Output the (X, Y) coordinate of the center of the cell containing the given text.  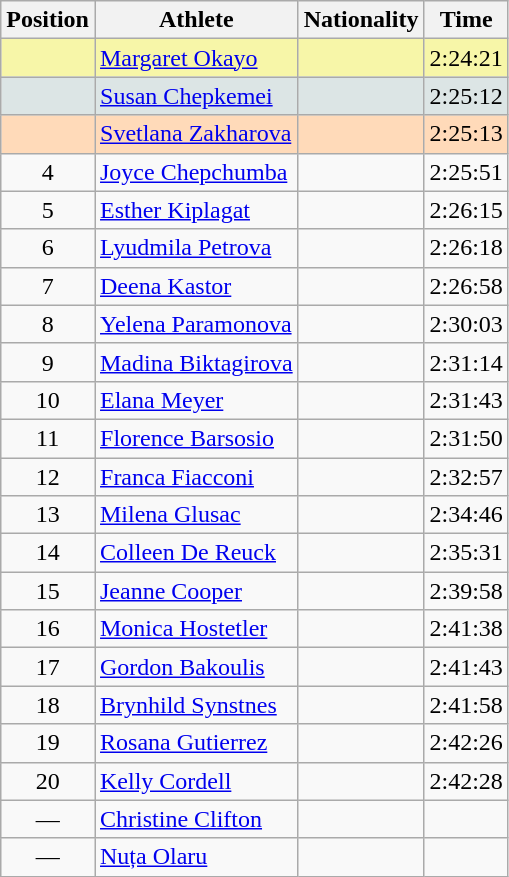
16 (48, 629)
Jeanne Cooper (196, 591)
Monica Hostetler (196, 629)
10 (48, 400)
Svetlana Zakharova (196, 134)
19 (48, 743)
2:26:15 (466, 210)
Yelena Paramonova (196, 324)
2:25:13 (466, 134)
Lyudmila Petrova (196, 248)
2:34:46 (466, 515)
6 (48, 248)
Kelly Cordell (196, 781)
2:24:21 (466, 58)
Elana Meyer (196, 400)
2:41:38 (466, 629)
Joyce Chepchumba (196, 172)
2:30:03 (466, 324)
8 (48, 324)
20 (48, 781)
Esther Kiplagat (196, 210)
5 (48, 210)
2:39:58 (466, 591)
9 (48, 362)
Rosana Gutierrez (196, 743)
Florence Barsosio (196, 438)
2:41:43 (466, 667)
17 (48, 667)
Madina Biktagirova (196, 362)
Colleen De Reuck (196, 553)
Christine Clifton (196, 819)
Athlete (196, 20)
Milena Glusac (196, 515)
14 (48, 553)
15 (48, 591)
2:25:51 (466, 172)
2:42:26 (466, 743)
Franca Fiacconi (196, 477)
Gordon Bakoulis (196, 667)
2:35:31 (466, 553)
2:31:43 (466, 400)
2:25:12 (466, 96)
Susan Chepkemei (196, 96)
11 (48, 438)
7 (48, 286)
2:26:58 (466, 286)
12 (48, 477)
18 (48, 705)
13 (48, 515)
Time (466, 20)
Nuța Olaru (196, 857)
2:31:50 (466, 438)
4 (48, 172)
2:31:14 (466, 362)
2:32:57 (466, 477)
2:42:28 (466, 781)
2:26:18 (466, 248)
2:41:58 (466, 705)
Nationality (361, 20)
Brynhild Synstnes (196, 705)
Position (48, 20)
Deena Kastor (196, 286)
Margaret Okayo (196, 58)
